Provide the [X, Y] coordinate of the cell's center where the given text is located.  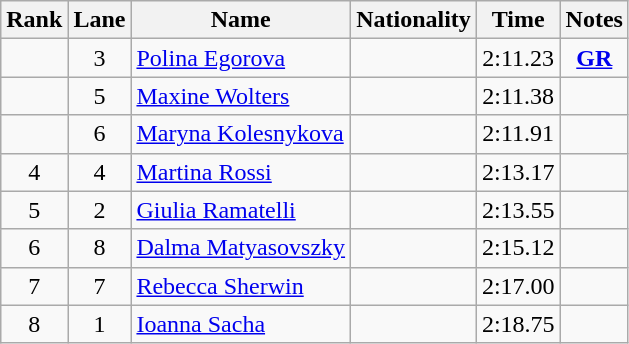
2:11.38 [518, 96]
2:17.00 [518, 286]
Maryna Kolesnykova [241, 134]
GR [594, 58]
Giulia Ramatelli [241, 210]
Name [241, 20]
Polina Egorova [241, 58]
Maxine Wolters [241, 96]
2:13.17 [518, 172]
2:11.23 [518, 58]
Martina Rossi [241, 172]
2:13.55 [518, 210]
Rebecca Sherwin [241, 286]
2:15.12 [518, 248]
Lane [100, 20]
Ioanna Sacha [241, 324]
Rank [34, 20]
2 [100, 210]
3 [100, 58]
2:11.91 [518, 134]
Dalma Matyasovszky [241, 248]
Notes [594, 20]
2:18.75 [518, 324]
1 [100, 324]
Nationality [414, 20]
Time [518, 20]
